Return [x, y] of the center of cell containing provided text 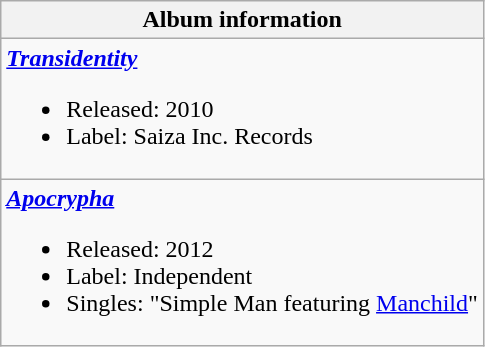
TransidentityReleased: 2010Label: Saiza Inc. Records [242, 109]
Album information [242, 20]
ApocryphaReleased: 2012Label: IndependentSingles: "Simple Man featuring Manchild" [242, 262]
